Extract the [X, Y] coordinate from the center of the cell holding the provided text.  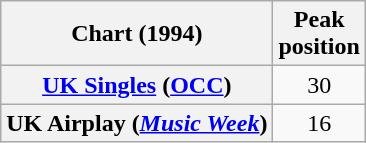
30 [319, 85]
Peakposition [319, 34]
UK Airplay (Music Week) [137, 123]
16 [319, 123]
Chart (1994) [137, 34]
UK Singles (OCC) [137, 85]
